Pinpoint the cell where the given text exists, returning its [X, Y] midpoint coordinate. 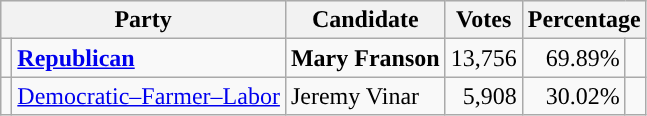
Mary Franson [365, 58]
Candidate [365, 20]
69.89% [574, 58]
Votes [484, 20]
Party [144, 20]
Republican [149, 58]
Democratic–Farmer–Labor [149, 96]
Percentage [584, 20]
Jeremy Vinar [365, 96]
5,908 [484, 96]
13,756 [484, 58]
30.02% [574, 96]
